Find where the given text appears and provide that cell's center as (X, Y) coordinate. 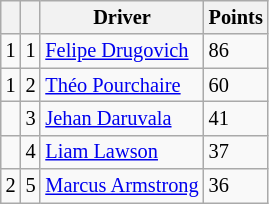
Marcus Armstrong (122, 186)
Points (236, 17)
4 (31, 152)
3 (31, 118)
36 (236, 186)
Liam Lawson (122, 152)
41 (236, 118)
60 (236, 85)
Felipe Drugovich (122, 51)
37 (236, 152)
Jehan Daruvala (122, 118)
Driver (122, 17)
Théo Pourchaire (122, 85)
86 (236, 51)
5 (31, 186)
